Provide the [X, Y] coordinate of the cell's center where the given text is located.  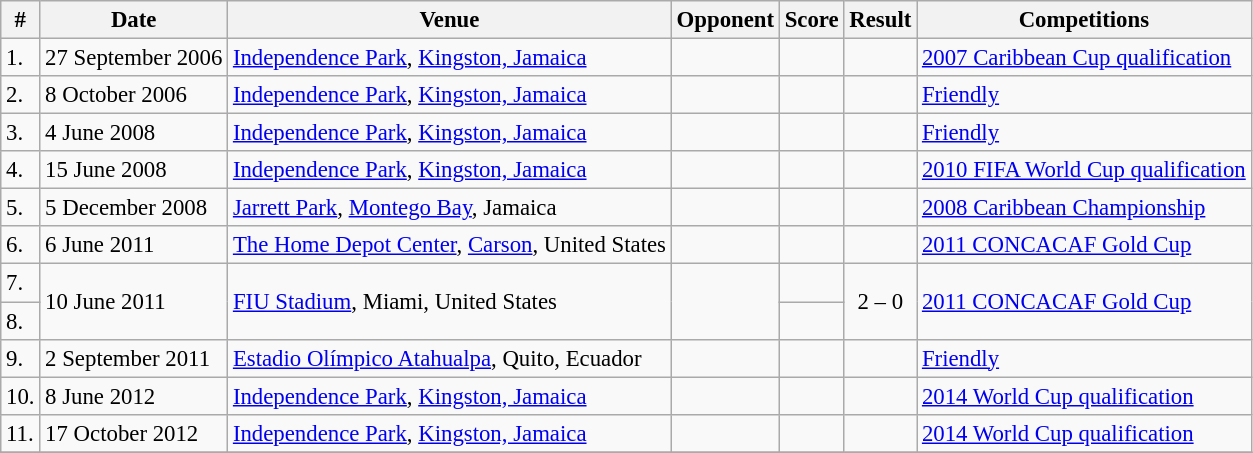
Date [134, 20]
4 June 2008 [134, 133]
4. [20, 170]
5. [20, 208]
7. [20, 283]
Jarrett Park, Montego Bay, Jamaica [450, 208]
10. [20, 396]
Competitions [1084, 20]
8. [20, 321]
Estadio Olímpico Atahualpa, Quito, Ecuador [450, 358]
2007 Caribbean Cup qualification [1084, 58]
Opponent [725, 20]
FIU Stadium, Miami, United States [450, 302]
27 September 2006 [134, 58]
6. [20, 245]
8 June 2012 [134, 396]
3. [20, 133]
# [20, 20]
Score [812, 20]
11. [20, 433]
2010 FIFA World Cup qualification [1084, 170]
5 December 2008 [134, 208]
6 June 2011 [134, 245]
Venue [450, 20]
8 October 2006 [134, 95]
15 June 2008 [134, 170]
2. [20, 95]
Result [880, 20]
2 – 0 [880, 302]
1. [20, 58]
9. [20, 358]
2008 Caribbean Championship [1084, 208]
17 October 2012 [134, 433]
The Home Depot Center, Carson, United States [450, 245]
10 June 2011 [134, 302]
2 September 2011 [134, 358]
